Find where the given text appears and provide that cell's center as [X, Y] coordinate. 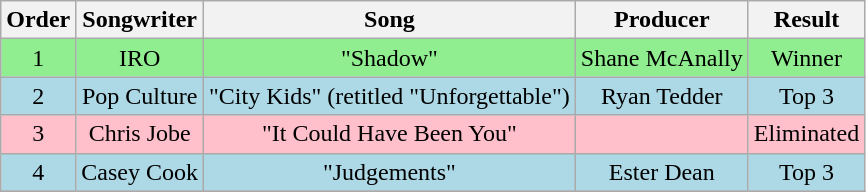
Song [390, 20]
"City Kids" (retitled "Unforgettable") [390, 96]
"Judgements" [390, 172]
"Shadow" [390, 58]
Shane McAnally [662, 58]
Chris Jobe [140, 134]
Ester Dean [662, 172]
Eliminated [806, 134]
1 [38, 58]
Order [38, 20]
Winner [806, 58]
4 [38, 172]
3 [38, 134]
Producer [662, 20]
Songwriter [140, 20]
IRO [140, 58]
Result [806, 20]
2 [38, 96]
Pop Culture [140, 96]
"It Could Have Been You" [390, 134]
Casey Cook [140, 172]
Ryan Tedder [662, 96]
